Pinpoint the cell where the given text exists, returning its [X, Y] midpoint coordinate. 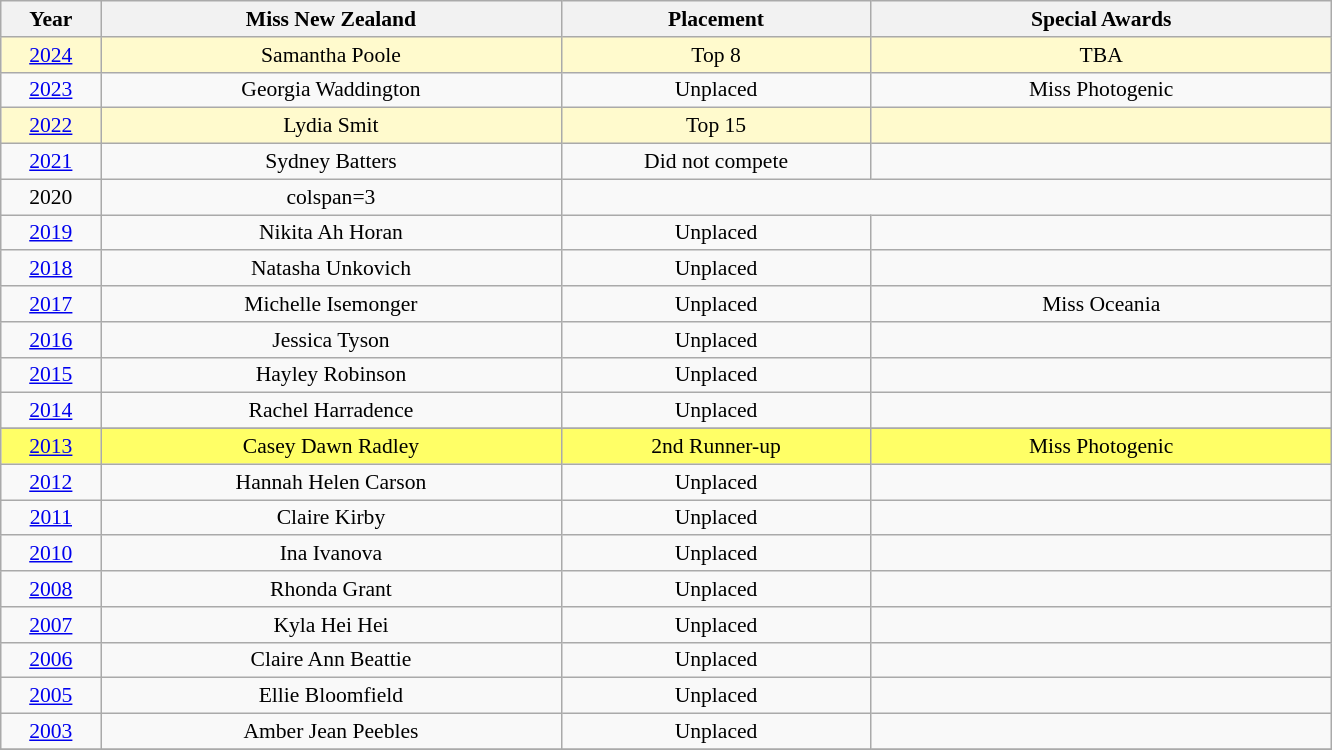
colspan=3 [331, 197]
Lydia Smit [331, 126]
Top 8 [716, 55]
Rhonda Grant [331, 589]
2016 [51, 340]
2003 [51, 732]
Hannah Helen Carson [331, 482]
2008 [51, 589]
Top 15 [716, 126]
Miss New Zealand [331, 19]
2018 [51, 269]
Amber Jean Peebles [331, 732]
Nikita Ah Horan [331, 233]
2014 [51, 411]
2017 [51, 304]
Claire Kirby [331, 518]
2013 [51, 447]
2012 [51, 482]
2011 [51, 518]
Kyla Hei Hei [331, 625]
Did not compete [716, 162]
2022 [51, 126]
Georgia Waddington [331, 90]
2019 [51, 233]
Sydney Batters [331, 162]
Casey Dawn Radley [331, 447]
2023 [51, 90]
Samantha Poole [331, 55]
2nd Runner-up [716, 447]
Special Awards [1101, 19]
Ina Ivanova [331, 554]
Claire Ann Beattie [331, 660]
2021 [51, 162]
Jessica Tyson [331, 340]
2015 [51, 375]
Ellie Bloomfield [331, 696]
Rachel Harradence [331, 411]
Placement [716, 19]
2010 [51, 554]
2005 [51, 696]
Year [51, 19]
2007 [51, 625]
Hayley Robinson [331, 375]
Miss Oceania [1101, 304]
TBA [1101, 55]
2024 [51, 55]
Michelle Isemonger [331, 304]
2006 [51, 660]
2020 [51, 197]
Natasha Unkovich [331, 269]
